Detect which cell encompasses the target text, then output its [x, y] center coordinate. 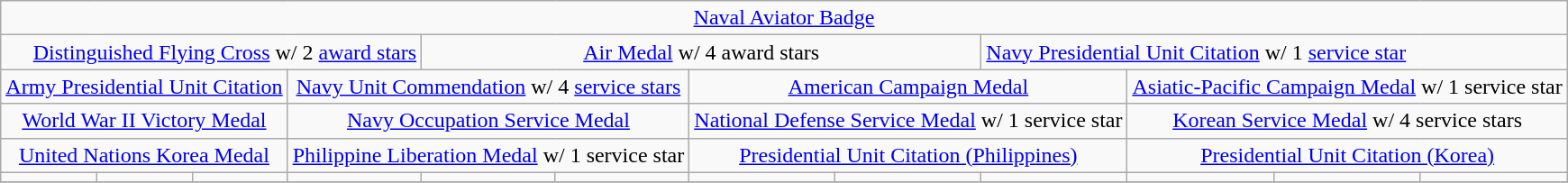
Navy Presidential Unit Citation w/ 1 service star [1274, 52]
Distinguished Flying Cross w/ 2 award stars [211, 52]
Presidential Unit Citation (Korea) [1347, 155]
Navy Occupation Service Medal [488, 121]
Air Medal w/ 4 award stars [701, 52]
American Campaign Medal [908, 87]
Navy Unit Commendation w/ 4 service stars [488, 87]
United Nations Korea Medal [144, 155]
Philippine Liberation Medal w/ 1 service star [488, 155]
Presidential Unit Citation (Philippines) [908, 155]
Army Presidential Unit Citation [144, 87]
Asiatic-Pacific Campaign Medal w/ 1 service star [1347, 87]
Naval Aviator Badge [784, 18]
World War II Victory Medal [144, 121]
Korean Service Medal w/ 4 service stars [1347, 121]
National Defense Service Medal w/ 1 service star [908, 121]
